Determine the (x, y) coordinate at the center of the cell enclosing the given text.  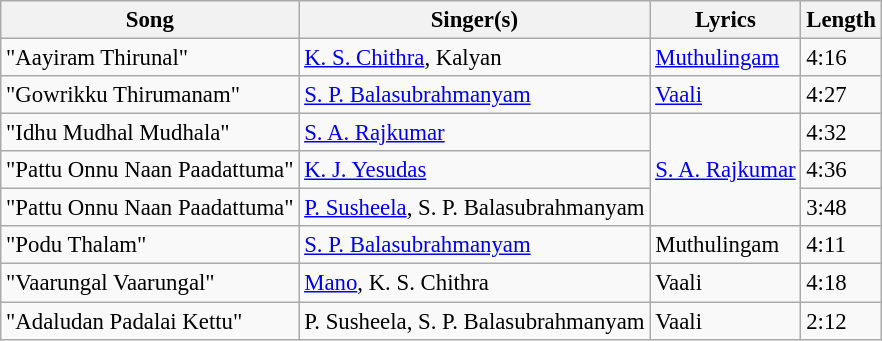
"Adaludan Padalai Kettu" (150, 321)
4:16 (841, 58)
K. J. Yesudas (474, 170)
"Vaarungal Vaarungal" (150, 283)
2:12 (841, 321)
Song (150, 20)
4:27 (841, 95)
4:32 (841, 133)
"Aayiram Thirunal" (150, 58)
Length (841, 20)
Mano, K. S. Chithra (474, 283)
4:36 (841, 170)
"Podu Thalam" (150, 245)
4:11 (841, 245)
K. S. Chithra, Kalyan (474, 58)
3:48 (841, 208)
"Idhu Mudhal Mudhala" (150, 133)
Singer(s) (474, 20)
Lyrics (726, 20)
4:18 (841, 283)
"Gowrikku Thirumanam" (150, 95)
